Return the [x, y] coordinate for the center point of the cell that contains the specified text.  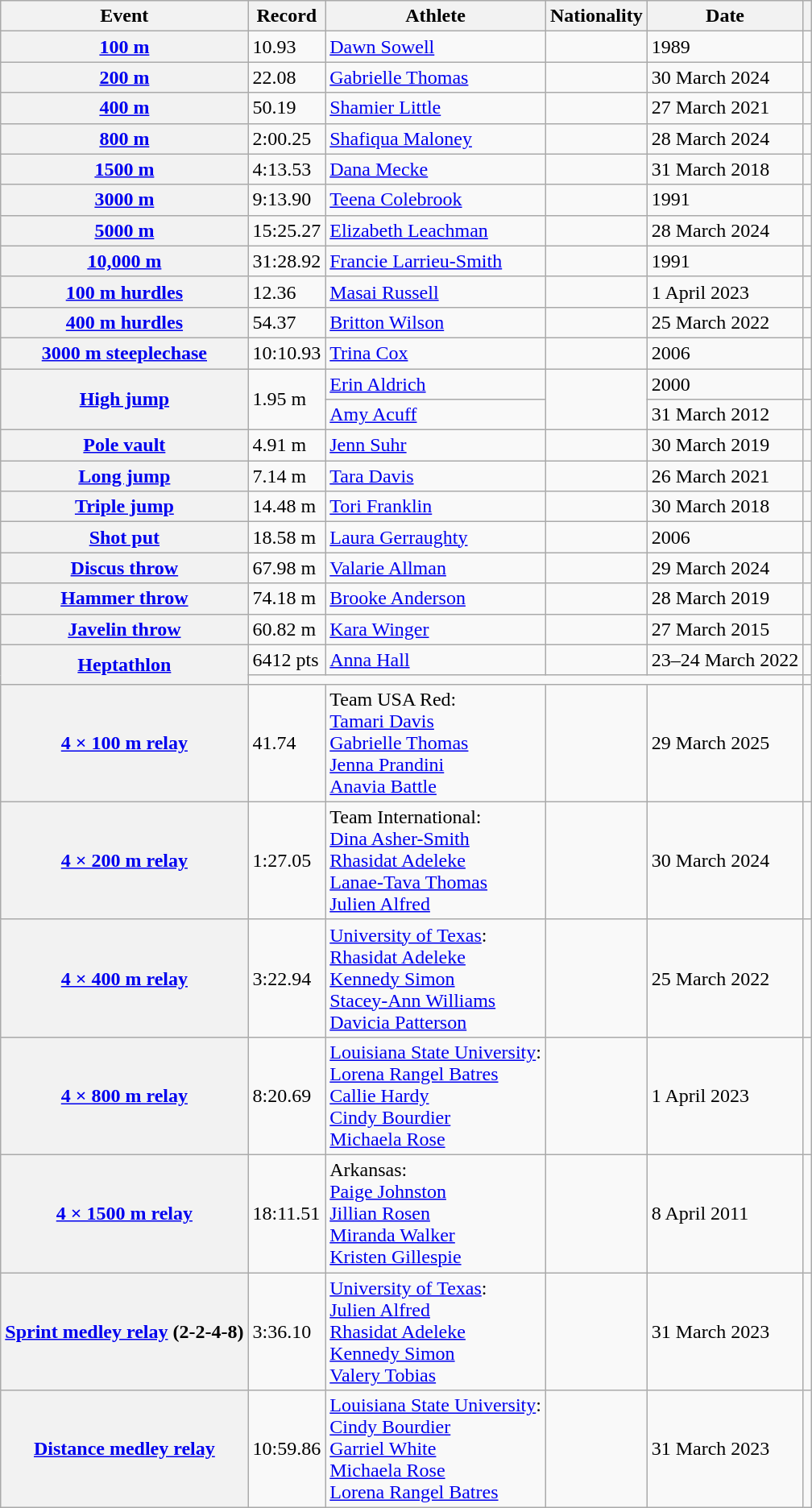
4 × 400 m relay [124, 978]
University of Texas:Rhasidat AdelekeKennedy SimonStacey-Ann WilliamsDavicia Patterson [436, 978]
31:28.92 [287, 261]
Gabrielle Thomas [436, 77]
University of Texas:Julien AlfredRhasidat AdelekeKennedy SimonValery Tobias [436, 1332]
50.19 [287, 108]
Triple jump [124, 507]
10:59.86 [287, 1449]
4:13.53 [287, 169]
Teena Colebrook [436, 200]
6412 pts [287, 660]
Jenn Suhr [436, 445]
Team International:Dina Asher-SmithRhasidat AdelekeLanae-Tava ThomasJulien Alfred [436, 860]
Elizabeth Leachman [436, 230]
Team USA Red:Tamari DavisGabrielle ThomasJenna PrandiniAnavia Battle [436, 743]
Nationality [596, 16]
1:27.05 [287, 860]
Arkansas:Paige JohnstonJillian RosenMiranda WalkerKristen Gillespie [436, 1213]
Pole vault [124, 445]
9:13.90 [287, 200]
31 March 2012 [725, 415]
12.36 [287, 292]
26 March 2021 [725, 476]
10,000 m [124, 261]
Britton Wilson [436, 322]
Francie Larrieu-Smith [436, 261]
4 × 100 m relay [124, 743]
5000 m [124, 230]
Tara Davis [436, 476]
8 April 2011 [725, 1213]
2:00.25 [287, 139]
Record [287, 16]
100 m [124, 47]
Louisiana State University:Lorena Rangel BatresCallie HardyCindy BourdierMichaela Rose [436, 1096]
3:22.94 [287, 978]
100 m hurdles [124, 292]
Louisiana State University:Cindy BourdierGarriel WhiteMichaela RoseLorena Rangel Batres [436, 1449]
1989 [725, 47]
15:25.27 [287, 230]
74.18 m [287, 599]
Valarie Allman [436, 568]
60.82 m [287, 629]
Long jump [124, 476]
Laura Gerraughty [436, 537]
Shamier Little [436, 108]
800 m [124, 139]
Amy Acuff [436, 415]
2000 [725, 384]
Anna Hall [436, 660]
Shafiqua Maloney [436, 139]
23–24 March 2022 [725, 660]
Shot put [124, 537]
Date [725, 16]
Distance medley relay [124, 1449]
8:20.69 [287, 1096]
1500 m [124, 169]
Event [124, 16]
1.95 m [287, 400]
29 March 2025 [725, 743]
27 March 2015 [725, 629]
4 × 1500 m relay [124, 1213]
Trina Cox [436, 353]
54.37 [287, 322]
10.93 [287, 47]
27 March 2021 [725, 108]
Sprint medley relay (2-2-4-8) [124, 1332]
67.98 m [287, 568]
3:36.10 [287, 1332]
28 March 2019 [725, 599]
30 March 2019 [725, 445]
3000 m [124, 200]
Discus throw [124, 568]
Tori Franklin [436, 507]
Erin Aldrich [436, 384]
High jump [124, 400]
400 m [124, 108]
14.48 m [287, 507]
Masai Russell [436, 292]
Javelin throw [124, 629]
30 March 2018 [725, 507]
4 × 200 m relay [124, 860]
Athlete [436, 16]
29 March 2024 [725, 568]
22.08 [287, 77]
200 m [124, 77]
Heptathlon [124, 664]
4 × 800 m relay [124, 1096]
3000 m steeplechase [124, 353]
400 m hurdles [124, 322]
18.58 m [287, 537]
7.14 m [287, 476]
4.91 m [287, 445]
10:10.93 [287, 353]
41.74 [287, 743]
31 March 2018 [725, 169]
Brooke Anderson [436, 599]
Dana Mecke [436, 169]
Hammer throw [124, 599]
Kara Winger [436, 629]
Dawn Sowell [436, 47]
18:11.51 [287, 1213]
